Pinpoint the cell where the given text exists, returning its (x, y) midpoint coordinate. 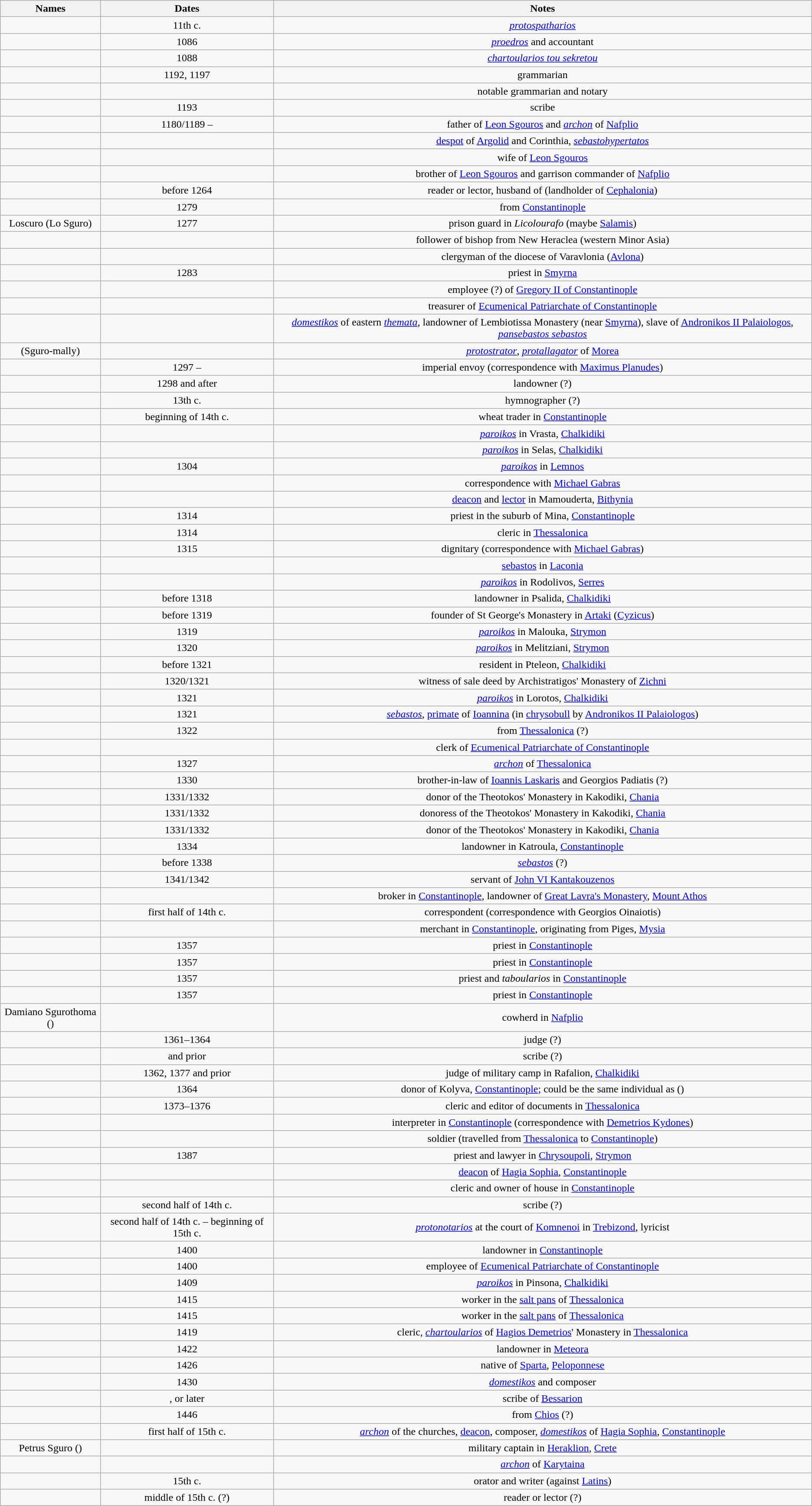
1446 (187, 1415)
clerk of Ecumenical Patriarchate of Constantinople (542, 747)
deacon of Hagia Sophia, Constantinople (542, 1172)
paroikos in Lemnos (542, 466)
treasurer of Ecumenical Patriarchate of Constantinople (542, 306)
second half of 14th c. – beginning of 15th c. (187, 1227)
donor of Kolyva, Constantinople; could be the same individual as () (542, 1089)
scribe of Bessarion (542, 1398)
founder of St George's Monastery in Artaki (Cyzicus) (542, 615)
archon of Thessalonica (542, 764)
correspondent (correspondence with Georgios Oinaiotis) (542, 912)
beginning of 14th c. (187, 417)
protostrator, protallagator of Morea (542, 351)
1341/1342 (187, 879)
(Sguro-mally) (50, 351)
protonotarios at the court of Komnenoi in Trebizond, lyricist (542, 1227)
paroikos in Malouka, Strymon (542, 631)
priest in the suburb of Mina, Constantinople (542, 516)
paroikos in Pinsona, Chalkidiki (542, 1282)
, or later (187, 1398)
1327 (187, 764)
merchant in Constantinople, originating from Piges, Mysia (542, 929)
orator and writer (against Latins) (542, 1481)
domestikos and composer (542, 1382)
sebastos in Laconia (542, 566)
employee (?) of Gregory II of Constantinople (542, 289)
resident in Pteleon, Chalkidiki (542, 664)
1387 (187, 1155)
paroikos in Melitziani, Strymon (542, 648)
paroikos in Lorotos, Chalkidiki (542, 697)
1364 (187, 1089)
judge of military camp in Rafalion, Chalkidiki (542, 1073)
dignitary (correspondence with Michael Gabras) (542, 549)
wife of Leon Sgouros (542, 157)
servant of John VI Kantakouzenos (542, 879)
1180/1189 – (187, 124)
priest and lawyer in Chrysoupoli, Strymon (542, 1155)
domestikos of eastern themata, landowner of Lembiotissa Monastery (near Smyrna), slave of Andronikos II Palaiologos, pansebastos sebastos (542, 328)
landowner (?) (542, 384)
from Chios (?) (542, 1415)
from Constantinople (542, 207)
1297 – (187, 367)
paroikos in Rodolivos, Serres (542, 582)
prison guard in Licolourafo (maybe Salamis) (542, 224)
first half of 15th c. (187, 1431)
1320/1321 (187, 681)
reader or lector (?) (542, 1497)
1361–1364 (187, 1040)
landowner in Katroula, Constantinople (542, 846)
brother of Leon Sgouros and garrison commander of Nafplio (542, 174)
15th c. (187, 1481)
correspondence with Michael Gabras (542, 483)
1320 (187, 648)
native of Sparta, Peloponnese (542, 1365)
judge (?) (542, 1040)
father of Leon Sgouros and archon of Nafplio (542, 124)
reader or lector, husband of (landholder of Cephalonia) (542, 190)
1362, 1377 and prior (187, 1073)
clergyman of the diocese of Varavlonia (Avlona) (542, 256)
landowner in Constantinople (542, 1250)
1430 (187, 1382)
1315 (187, 549)
archon of Karytaina (542, 1464)
cowherd in Nafplio (542, 1017)
brother-in-law of Ioannis Laskaris and Georgios Padiatis (?) (542, 780)
Damiano Sgurothoma () (50, 1017)
landowner in Meteora (542, 1349)
from Thessalonica (?) (542, 730)
cleric, chartoularios of Hagios Demetrios' Monastery in Thessalonica (542, 1332)
employee of Ecumenical Patriarchate of Constantinople (542, 1266)
wheat trader in Constantinople (542, 417)
1086 (187, 42)
1319 (187, 631)
before 1318 (187, 598)
1426 (187, 1365)
and prior (187, 1056)
deacon and lector in Mamouderta, Bithynia (542, 500)
1409 (187, 1282)
middle of 15th c. (?) (187, 1497)
cleric and owner of house in Constantinople (542, 1188)
grammarian (542, 75)
1298 and after (187, 384)
interpreter in Constantinople (correspondence with Demetrios Kydones) (542, 1122)
1322 (187, 730)
broker in Constantinople, landowner of Great Lavra's Monastery, Mount Athos (542, 896)
scribe (542, 108)
witness of sale deed by Archistratigos' Monastery of Zichni (542, 681)
before 1321 (187, 664)
donoress of the Theotokos' Monastery in Kakodiki, Chania (542, 813)
1304 (187, 466)
before 1338 (187, 863)
imperial envoy (correspondence with Maximus Planudes) (542, 367)
paroikos in Vrasta, Chalkidiki (542, 433)
hymnographer (?) (542, 400)
1192, 1197 (187, 75)
proedros and accountant (542, 42)
military captain in Heraklion, Crete (542, 1448)
sebastos (?) (542, 863)
1422 (187, 1349)
chartoularios tou sekretou (542, 58)
Loscuro (Lo Sguro) (50, 224)
cleric and editor of documents in Thessalonica (542, 1106)
notable grammarian and notary (542, 91)
priest in Smyrna (542, 273)
1279 (187, 207)
cleric in Thessalonica (542, 533)
paroikos in Selas, Chalkidiki (542, 450)
before 1319 (187, 615)
1330 (187, 780)
1373–1376 (187, 1106)
13th c. (187, 400)
archon of the churches, deacon, composer, domestikos of Hagia Sophia, Constantinople (542, 1431)
before 1264 (187, 190)
soldier (travelled from Thessalonica to Constantinople) (542, 1139)
1277 (187, 224)
sebastos, primate of Ioannina (in chrysobull by Andronikos II Palaiologos) (542, 714)
Notes (542, 9)
11th c. (187, 25)
Petrus Sguro () (50, 1448)
1419 (187, 1332)
second half of 14th c. (187, 1205)
1088 (187, 58)
1334 (187, 846)
despot of Argolid and Corinthia, sebastohypertatos (542, 141)
first half of 14th c. (187, 912)
landowner in Psalida, Chalkidiki (542, 598)
Names (50, 9)
follower of bishop from New Heraclea (western Minor Asia) (542, 240)
1283 (187, 273)
1193 (187, 108)
Dates (187, 9)
protospatharios (542, 25)
priest and taboularios in Constantinople (542, 978)
